Return [X, Y] of the center of cell containing provided text 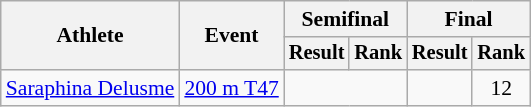
Semifinal [346, 19]
200 m T47 [231, 88]
12 [501, 88]
Final [468, 19]
Saraphina Delusme [90, 88]
Event [231, 36]
Athlete [90, 36]
